From the cell containing the given text, extract its center point as (X, Y) coordinate. 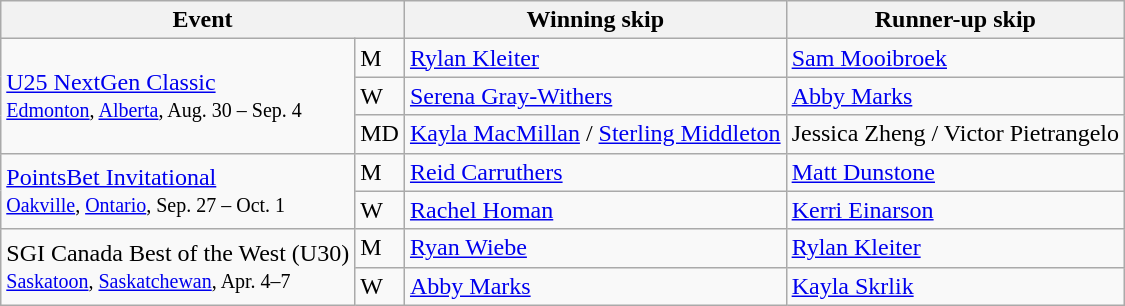
Serena Gray-Withers (595, 96)
U25 NextGen Classic Edmonton, Alberta, Aug. 30 – Sep. 4 (178, 96)
Event (203, 20)
Jessica Zheng / Victor Pietrangelo (955, 134)
MD (380, 134)
Kayla MacMillan / Sterling Middleton (595, 134)
Sam Mooibroek (955, 58)
Ryan Wiebe (595, 248)
Winning skip (595, 20)
Kayla Skrlik (955, 286)
Kerri Einarson (955, 210)
Matt Dunstone (955, 172)
SGI Canada Best of the West (U30) Saskatoon, Saskatchewan, Apr. 4–7 (178, 267)
Runner-up skip (955, 20)
Reid Carruthers (595, 172)
PointsBet Invitational Oakville, Ontario, Sep. 27 – Oct. 1 (178, 191)
Rachel Homan (595, 210)
